Pinpoint the cell where the given text exists, returning its (X, Y) midpoint coordinate. 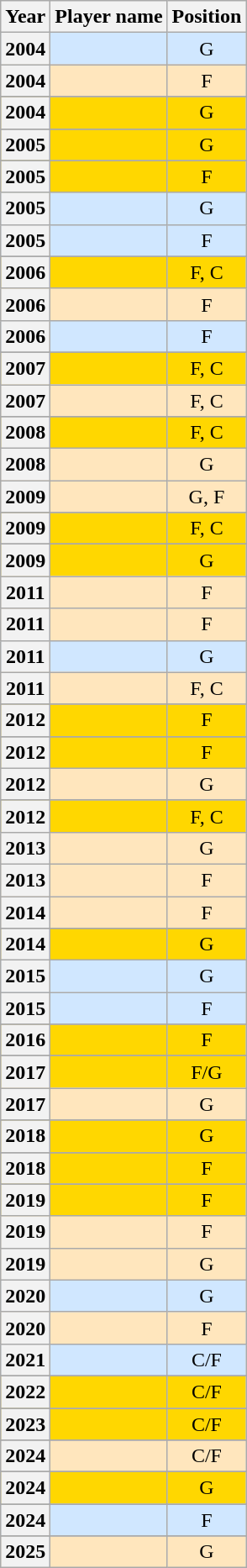
2025 (25, 1552)
Year (25, 17)
2016 (25, 1040)
F/G (207, 1072)
Position (207, 17)
2022 (25, 1392)
Player name (109, 17)
G, F (207, 497)
2021 (25, 1360)
2023 (25, 1424)
